From the cell containing the given text, extract its center point as [X, Y] coordinate. 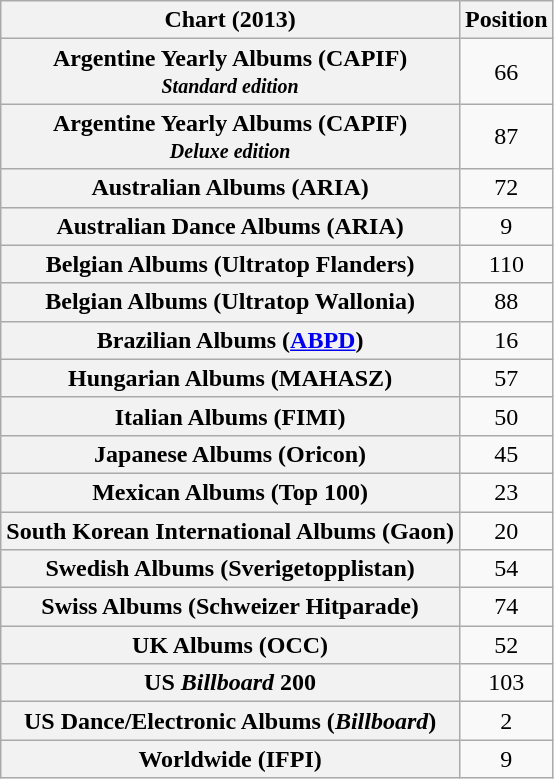
Argentine Yearly Albums (CAPIF)Standard edition [230, 72]
110 [506, 264]
45 [506, 454]
Argentine Yearly Albums (CAPIF)Deluxe edition [230, 136]
87 [506, 136]
US Dance/Electronic Albums (Billboard) [230, 721]
South Korean International Albums (Gaon) [230, 531]
20 [506, 531]
52 [506, 645]
2 [506, 721]
66 [506, 72]
Brazilian Albums (ABPD) [230, 340]
Australian Dance Albums (ARIA) [230, 226]
50 [506, 416]
Belgian Albums (Ultratop Flanders) [230, 264]
Swedish Albums (Sverigetopplistan) [230, 569]
23 [506, 492]
Mexican Albums (Top 100) [230, 492]
74 [506, 607]
Australian Albums (ARIA) [230, 188]
Belgian Albums (Ultratop Wallonia) [230, 302]
54 [506, 569]
103 [506, 683]
72 [506, 188]
UK Albums (OCC) [230, 645]
US Billboard 200 [230, 683]
Italian Albums (FIMI) [230, 416]
Hungarian Albums (MAHASZ) [230, 378]
16 [506, 340]
88 [506, 302]
Position [506, 20]
Chart (2013) [230, 20]
57 [506, 378]
Swiss Albums (Schweizer Hitparade) [230, 607]
Worldwide (IFPI) [230, 759]
Japanese Albums (Oricon) [230, 454]
